Return the (x, y) coordinate for the center point of the cell that contains the specified text.  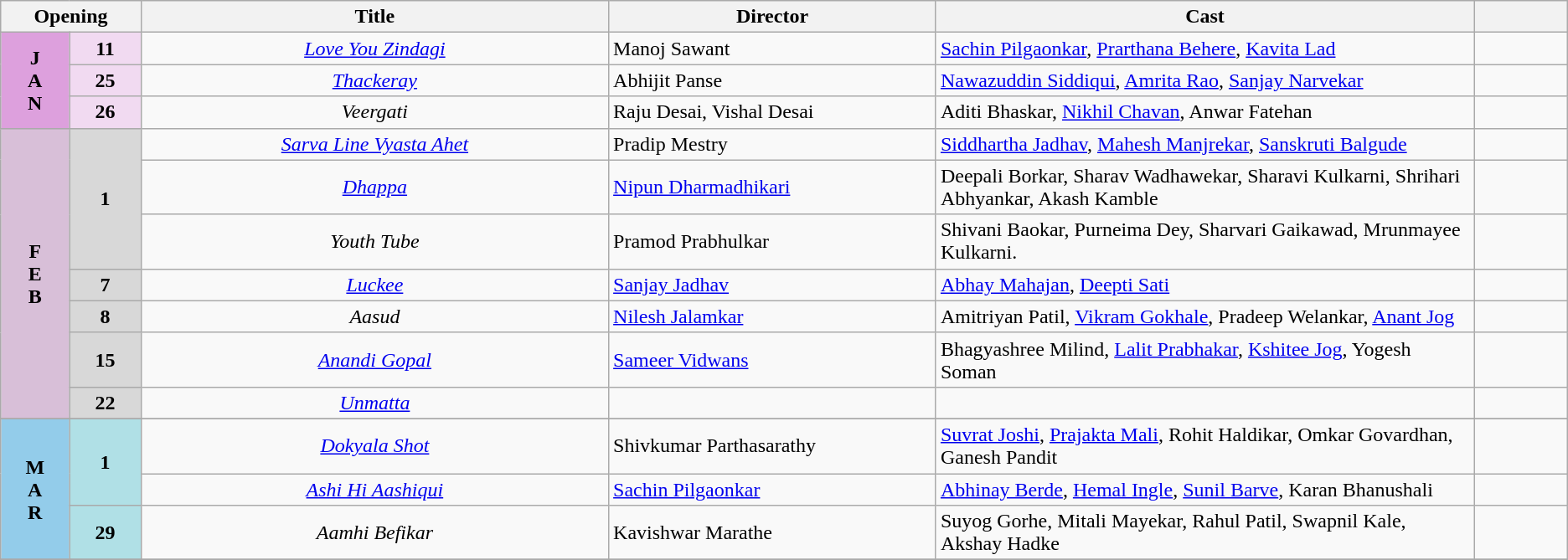
7 (106, 285)
22 (106, 403)
Ashi Hi Aashiqui (374, 490)
Abhijit Panse (772, 80)
Nipun Dharmadhikari (772, 188)
Suvrat Joshi, Prajakta Mali, Rohit Haldikar, Omkar Govardhan, Ganesh Pandit (1204, 445)
MAR (35, 489)
Suyog Gorhe, Mitali Mayekar, Rahul Patil, Swapnil Kale, Akshay Hadke (1204, 532)
FEB (35, 273)
Manoj Sawant (772, 49)
Sachin Pilgaonkar (772, 490)
Title (374, 17)
Sanjay Jadhav (772, 285)
Bhagyashree Milind, Lalit Prabhakar, Kshitee Jog, Yogesh Soman (1204, 360)
Deepali Borkar, Sharav Wadhawekar, Sharavi Kulkarni, Shrihari Abhyankar, Akash Kamble (1204, 188)
Aamhi Befikar (374, 532)
25 (106, 80)
Sarva Line Vyasta Ahet (374, 144)
Pradip Mestry (772, 144)
Amitriyan Patil, Vikram Gokhale, Pradeep Welankar, Anant Jog (1204, 316)
Nawazuddin Siddiqui, Amrita Rao, Sanjay Narvekar (1204, 80)
Abhay Mahajan, Deepti Sati (1204, 285)
29 (106, 532)
Sameer Vidwans (772, 360)
Luckee (374, 285)
Aasud (374, 316)
Director (772, 17)
Dhappa (374, 188)
Abhinay Berde, Hemal Ingle, Sunil Barve, Karan Bhanushali (1204, 490)
Kavishwar Marathe (772, 532)
Shivkumar Parthasarathy (772, 445)
26 (106, 112)
Thackeray (374, 80)
Siddhartha Jadhav, Mahesh Manjrekar, Sanskruti Balgude (1204, 144)
11 (106, 49)
Unmatta (374, 403)
Youth Tube (374, 241)
Raju Desai, Vishal Desai (772, 112)
15 (106, 360)
Sachin Pilgaonkar, Prarthana Behere, Kavita Lad (1204, 49)
8 (106, 316)
Shivani Baokar, Purneima Dey, Sharvari Gaikawad, Mrunmayee Kulkarni. (1204, 241)
Love You Zindagi (374, 49)
Dokyala Shot (374, 445)
Opening (70, 17)
Veergati (374, 112)
JAN (35, 80)
Anandi Gopal (374, 360)
Cast (1204, 17)
Pramod Prabhulkar (772, 241)
Aditi Bhaskar, Nikhil Chavan, Anwar Fatehan (1204, 112)
Nilesh Jalamkar (772, 316)
